Scan for the cell matching the given text and deliver its [X, Y] coordinate at center. 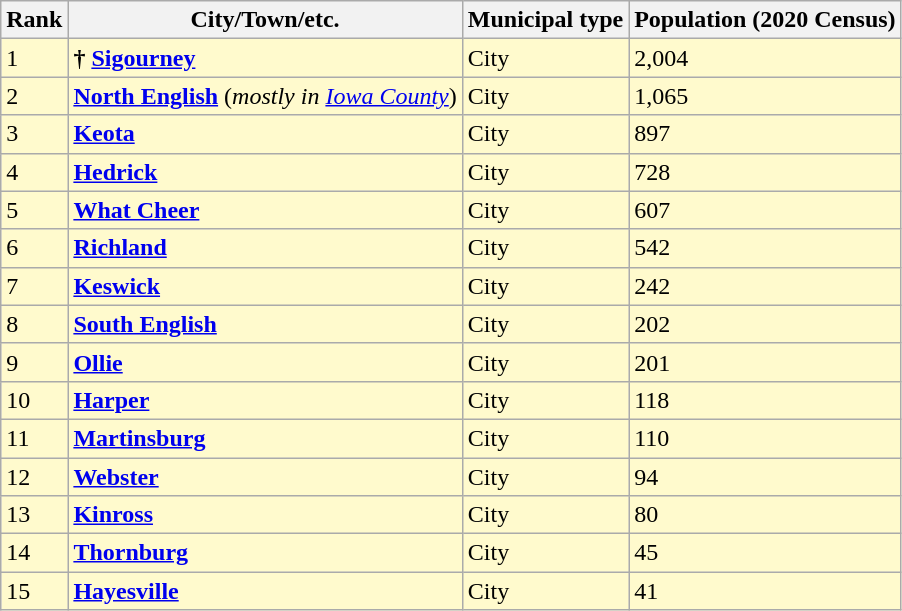
41 [765, 591]
6 [34, 248]
45 [765, 553]
South English [265, 324]
10 [34, 400]
12 [34, 477]
3 [34, 134]
Rank [34, 20]
City/Town/etc. [265, 20]
5 [34, 210]
Thornburg [265, 553]
Kinross [265, 515]
Municipal type [545, 20]
8 [34, 324]
Keswick [265, 286]
11 [34, 438]
9 [34, 362]
7 [34, 286]
Keota [265, 134]
Webster [265, 477]
2,004 [765, 58]
Harper [265, 400]
Ollie [265, 362]
4 [34, 172]
897 [765, 134]
15 [34, 591]
2 [34, 96]
607 [765, 210]
80 [765, 515]
118 [765, 400]
What Cheer [265, 210]
13 [34, 515]
242 [765, 286]
Hedrick [265, 172]
94 [765, 477]
Hayesville [265, 591]
542 [765, 248]
† Sigourney [265, 58]
201 [765, 362]
North English (mostly in Iowa County) [265, 96]
728 [765, 172]
Martinsburg [265, 438]
Richland [265, 248]
14 [34, 553]
202 [765, 324]
Population (2020 Census) [765, 20]
110 [765, 438]
1 [34, 58]
1,065 [765, 96]
